Determine the (X, Y) coordinate at the center of the cell enclosing the given text.  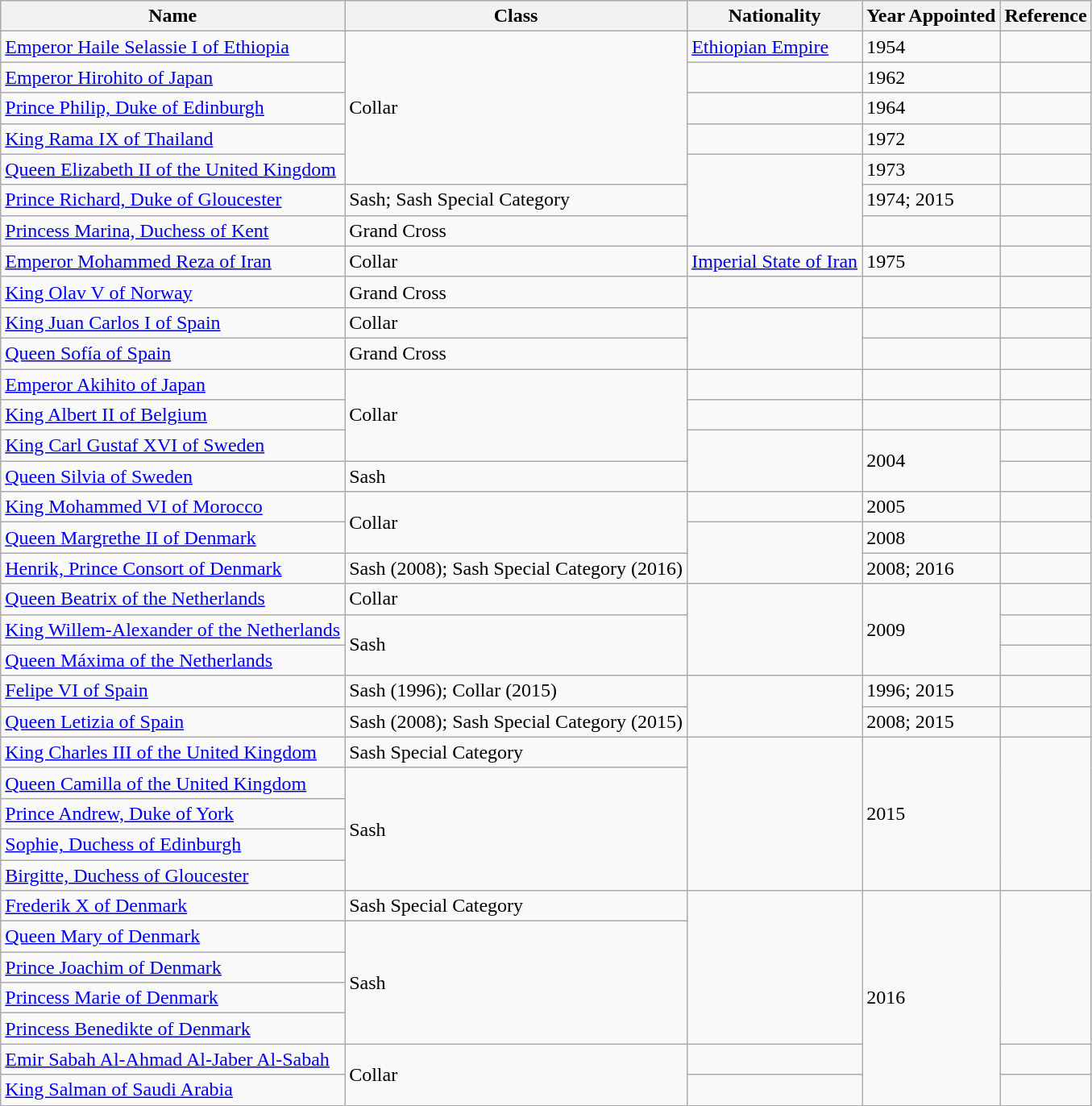
Class (516, 16)
Queen Silvia of Sweden (172, 476)
King Carl Gustaf XVI of Sweden (172, 446)
King Rama IX of Thailand (172, 139)
Year Appointed (932, 16)
Prince Joachim of Denmark (172, 967)
Frederik X of Denmark (172, 906)
2015 (932, 813)
King Willem-Alexander of the Netherlands (172, 630)
Ethiopian Empire (775, 47)
Sophie, Duchess of Edinburgh (172, 844)
Emperor Mohammed Reza of Iran (172, 261)
Queen Camilla of the United Kingdom (172, 783)
Emperor Hirohito of Japan (172, 77)
1996; 2015 (932, 691)
Prince Andrew, Duke of York (172, 813)
Prince Richard, Duke of Gloucester (172, 200)
2008; 2016 (932, 568)
Princess Marie of Denmark (172, 998)
Princess Benedikte of Denmark (172, 1029)
Birgitte, Duchess of Gloucester (172, 875)
Prince Philip, Duke of Edinburgh (172, 108)
2009 (932, 630)
King Salman of Saudi Arabia (172, 1090)
2005 (932, 507)
King Olav V of Norway (172, 292)
Emir Sabah Al-Ahmad Al-Jaber Al-Sabah (172, 1059)
1962 (932, 77)
Imperial State of Iran (775, 261)
1974; 2015 (932, 200)
Henrik, Prince Consort of Denmark (172, 568)
1954 (932, 47)
Queen Máxima of the Netherlands (172, 660)
Felipe VI of Spain (172, 691)
2016 (932, 998)
1975 (932, 261)
Queen Sofía of Spain (172, 353)
King Charles III of the United Kingdom (172, 752)
1973 (932, 169)
Emperor Haile Selassie I of Ethiopia (172, 47)
Name (172, 16)
King Mohammed VI of Morocco (172, 507)
Queen Letizia of Spain (172, 721)
Queen Beatrix of the Netherlands (172, 599)
2008; 2015 (932, 721)
Princess Marina, Duchess of Kent (172, 231)
King Albert II of Belgium (172, 415)
Reference (1046, 16)
King Juan Carlos I of Spain (172, 322)
Queen Elizabeth II of the United Kingdom (172, 169)
Emperor Akihito of Japan (172, 385)
Queen Mary of Denmark (172, 937)
Nationality (775, 16)
Sash; Sash Special Category (516, 200)
2004 (932, 461)
Sash (1996); Collar (2015) (516, 691)
2008 (932, 538)
1972 (932, 139)
Queen Margrethe II of Denmark (172, 538)
1964 (932, 108)
Sash (2008); Sash Special Category (2016) (516, 568)
Sash (2008); Sash Special Category (2015) (516, 721)
